Search for the cell housing the specified text and yield its [x, y] center coordinate. 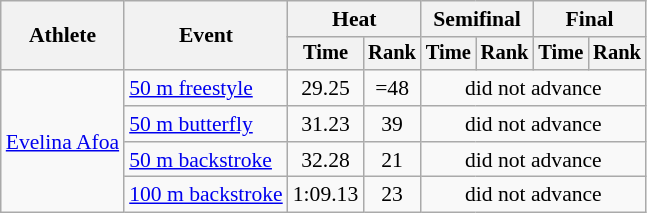
Evelina Afoa [62, 141]
50 m freestyle [206, 88]
21 [392, 160]
50 m butterfly [206, 124]
31.23 [326, 124]
Heat [354, 19]
Athlete [62, 36]
39 [392, 124]
32.28 [326, 160]
29.25 [326, 88]
=48 [392, 88]
Semifinal [477, 19]
Event [206, 36]
23 [392, 195]
1:09.13 [326, 195]
50 m backstroke [206, 160]
100 m backstroke [206, 195]
Final [589, 19]
